Find where the given text appears and provide that cell's center as (X, Y) coordinate. 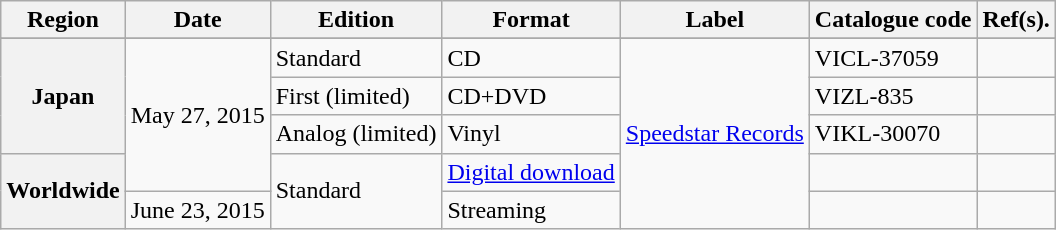
Worldwide (63, 191)
Vinyl (531, 134)
Edition (356, 20)
Catalogue code (893, 20)
Streaming (531, 210)
June 23, 2015 (198, 210)
VIKL-30070 (893, 134)
Analog (limited) (356, 134)
Ref(s). (1016, 20)
VIZL-835 (893, 96)
Speedstar Records (714, 134)
Date (198, 20)
Region (63, 20)
Label (714, 20)
VICL-37059 (893, 58)
May 27, 2015 (198, 115)
CD (531, 58)
Format (531, 20)
Japan (63, 96)
First (limited) (356, 96)
Digital download (531, 172)
CD+DVD (531, 96)
